Return (X, Y) of the center of cell containing provided text 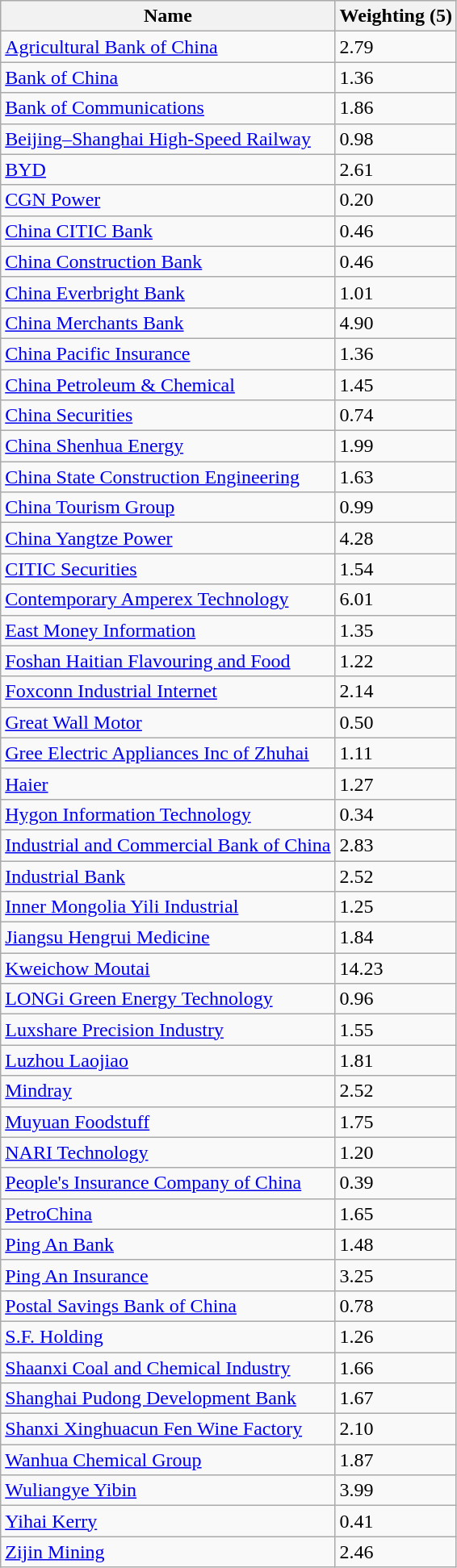
Weighting (5) (396, 16)
Postal Savings Bank of China (168, 1306)
China Construction Bank (168, 261)
4.28 (396, 538)
1.75 (396, 1122)
East Money Information (168, 630)
BYD (168, 169)
Yihai Kerry (168, 1521)
6.01 (396, 600)
Inner Mongolia Yili Industrial (168, 907)
Wanhua Chemical Group (168, 1460)
Shanxi Xinghuacun Fen Wine Factory (168, 1429)
China State Construction Engineering (168, 477)
Shanghai Pudong Development Bank (168, 1399)
Agricultural Bank of China (168, 47)
1.48 (396, 1244)
Name (168, 16)
Industrial Bank (168, 876)
People's Insurance Company of China (168, 1183)
Muyuan Foodstuff (168, 1122)
China Petroleum & Chemical (168, 385)
0.50 (396, 722)
4.90 (396, 323)
Great Wall Motor (168, 722)
3.25 (396, 1275)
CGN Power (168, 200)
1.35 (396, 630)
1.63 (396, 477)
China Tourism Group (168, 508)
2.61 (396, 169)
3.99 (396, 1491)
China Yangtze Power (168, 538)
Haier (168, 784)
Ping An Insurance (168, 1275)
CITIC Securities (168, 569)
1.86 (396, 108)
PetroChina (168, 1214)
Luxshare Precision Industry (168, 1030)
China Merchants Bank (168, 323)
Mindray (168, 1091)
Hygon Information Technology (168, 814)
1.55 (396, 1030)
0.41 (396, 1521)
0.39 (396, 1183)
1.27 (396, 784)
1.01 (396, 292)
1.87 (396, 1460)
2.14 (396, 692)
Contemporary Amperex Technology (168, 600)
1.99 (396, 446)
2.46 (396, 1552)
1.25 (396, 907)
Industrial and Commercial Bank of China (168, 845)
1.84 (396, 938)
0.74 (396, 416)
14.23 (396, 968)
Luzhou Laojiao (168, 1060)
1.20 (396, 1152)
Ping An Bank (168, 1244)
LONGi Green Energy Technology (168, 999)
0.98 (396, 139)
1.45 (396, 385)
Bank of Communications (168, 108)
China CITIC Bank (168, 231)
Beijing–Shanghai High-Speed Railway (168, 139)
1.67 (396, 1399)
Gree Electric Appliances Inc of Zhuhai (168, 753)
Shaanxi Coal and Chemical Industry (168, 1368)
1.54 (396, 569)
1.66 (396, 1368)
1.26 (396, 1336)
0.96 (396, 999)
2.10 (396, 1429)
Wuliangye Yibin (168, 1491)
1.22 (396, 661)
Foxconn Industrial Internet (168, 692)
Zijin Mining (168, 1552)
Bank of China (168, 77)
0.99 (396, 508)
0.78 (396, 1306)
NARI Technology (168, 1152)
S.F. Holding (168, 1336)
0.34 (396, 814)
0.20 (396, 200)
China Shenhua Energy (168, 446)
1.65 (396, 1214)
China Everbright Bank (168, 292)
China Securities (168, 416)
2.79 (396, 47)
2.83 (396, 845)
Foshan Haitian Flavouring and Food (168, 661)
1.11 (396, 753)
1.81 (396, 1060)
Kweichow Moutai (168, 968)
Jiangsu Hengrui Medicine (168, 938)
China Pacific Insurance (168, 353)
